For the text-containing cell, return its midpoint in (x, y) coordinate format. 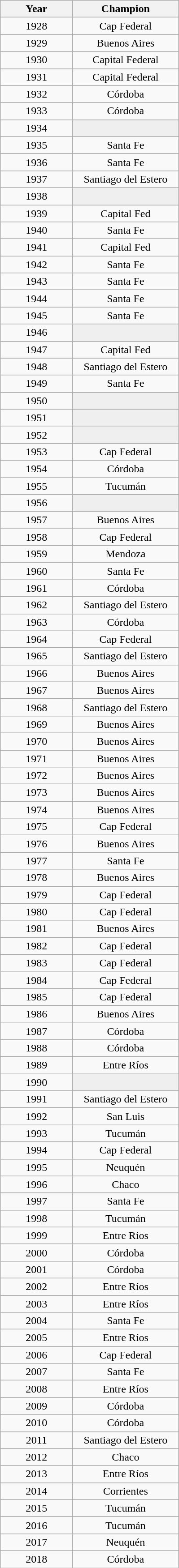
1932 (37, 94)
1993 (37, 1133)
2014 (37, 1491)
1963 (37, 622)
2000 (37, 1252)
Corrientes (126, 1491)
1970 (37, 741)
1952 (37, 435)
1930 (37, 60)
2001 (37, 1269)
1951 (37, 418)
1958 (37, 537)
Mendoza (126, 554)
1948 (37, 367)
1964 (37, 639)
1936 (37, 162)
1960 (37, 571)
2015 (37, 1508)
2002 (37, 1286)
1945 (37, 316)
1955 (37, 486)
1939 (37, 214)
1938 (37, 196)
1944 (37, 299)
1974 (37, 810)
1965 (37, 656)
1940 (37, 231)
1971 (37, 759)
1996 (37, 1184)
San Luis (126, 1116)
1928 (37, 26)
1979 (37, 895)
1969 (37, 724)
1975 (37, 827)
1953 (37, 452)
2007 (37, 1372)
2009 (37, 1406)
1949 (37, 384)
1972 (37, 776)
2017 (37, 1542)
1962 (37, 605)
1991 (37, 1099)
1977 (37, 861)
1989 (37, 1065)
1998 (37, 1218)
1983 (37, 963)
1999 (37, 1235)
Champion (126, 9)
1950 (37, 401)
1959 (37, 554)
2013 (37, 1474)
2018 (37, 1559)
2005 (37, 1338)
1982 (37, 946)
1967 (37, 690)
1942 (37, 265)
2008 (37, 1389)
1992 (37, 1116)
1988 (37, 1048)
1947 (37, 350)
1968 (37, 707)
2012 (37, 1457)
1931 (37, 77)
1995 (37, 1167)
1961 (37, 588)
2016 (37, 1525)
1973 (37, 793)
1997 (37, 1201)
1984 (37, 980)
1987 (37, 1031)
2006 (37, 1355)
1990 (37, 1082)
1935 (37, 145)
2003 (37, 1304)
2010 (37, 1423)
1934 (37, 128)
1994 (37, 1150)
1966 (37, 673)
1985 (37, 997)
1956 (37, 503)
1980 (37, 912)
1981 (37, 929)
1943 (37, 282)
1954 (37, 469)
1933 (37, 111)
1941 (37, 248)
Year (37, 9)
1929 (37, 43)
1978 (37, 878)
2004 (37, 1321)
1986 (37, 1014)
2011 (37, 1440)
1957 (37, 520)
1976 (37, 844)
1946 (37, 333)
1937 (37, 179)
